Return the [x, y] coordinate for the center point of the cell that contains the specified text.  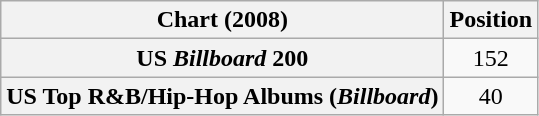
Chart (2008) [222, 20]
152 [491, 58]
Position [491, 20]
40 [491, 96]
US Billboard 200 [222, 58]
US Top R&B/Hip-Hop Albums (Billboard) [222, 96]
